Determine the [X, Y] coordinate at the center of the cell enclosing the given text.  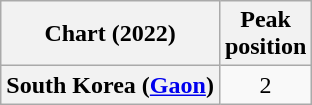
Peakposition [265, 34]
2 [265, 85]
Chart (2022) [110, 34]
South Korea (Gaon) [110, 85]
